Detect which cell encompasses the target text, then output its [x, y] center coordinate. 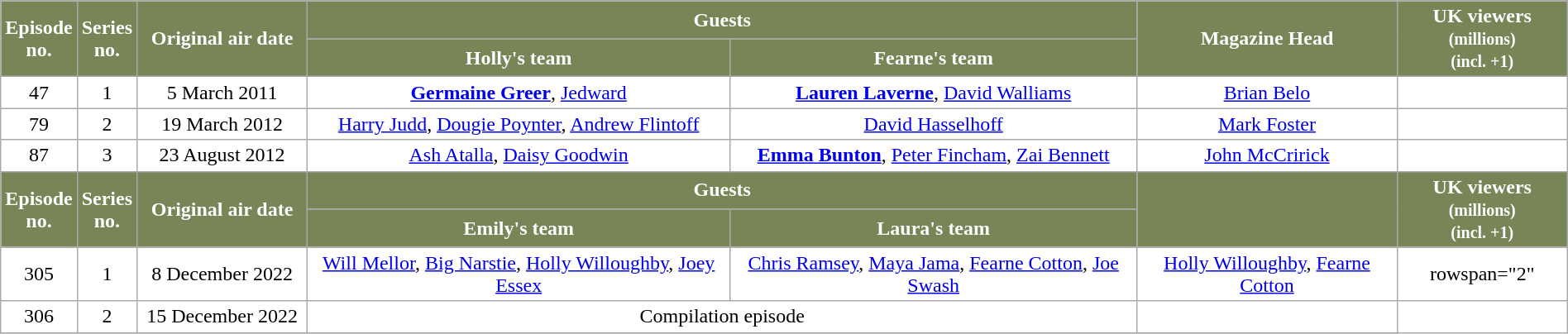
Chris Ramsey, Maya Jama, Fearne Cotton, Joe Swash [934, 274]
Will Mellor, Big Narstie, Holly Willoughby, Joey Essex [519, 274]
Emily's team [519, 228]
Laura's team [934, 228]
Germaine Greer, Jedward [519, 93]
Ash Atalla, Daisy Goodwin [519, 155]
306 [39, 317]
Fearne's team [934, 58]
5 March 2011 [222, 93]
3 [107, 155]
Brian Belo [1267, 93]
Lauren Laverne, David Walliams [934, 93]
Holly Willoughby, Fearne Cotton [1267, 274]
Emma Bunton, Peter Fincham, Zai Bennett [934, 155]
rowspan="2" [1482, 274]
305 [39, 274]
David Hasselhoff [934, 124]
23 August 2012 [222, 155]
47 [39, 93]
79 [39, 124]
Harry Judd, Dougie Poynter, Andrew Flintoff [519, 124]
87 [39, 155]
19 March 2012 [222, 124]
Mark Foster [1267, 124]
15 December 2022 [222, 317]
Magazine Head [1267, 39]
Holly's team [519, 58]
John McCririck [1267, 155]
Compilation episode [723, 317]
8 December 2022 [222, 274]
